Identify which cell holds the provided text, then report its (x, y) central coordinate. 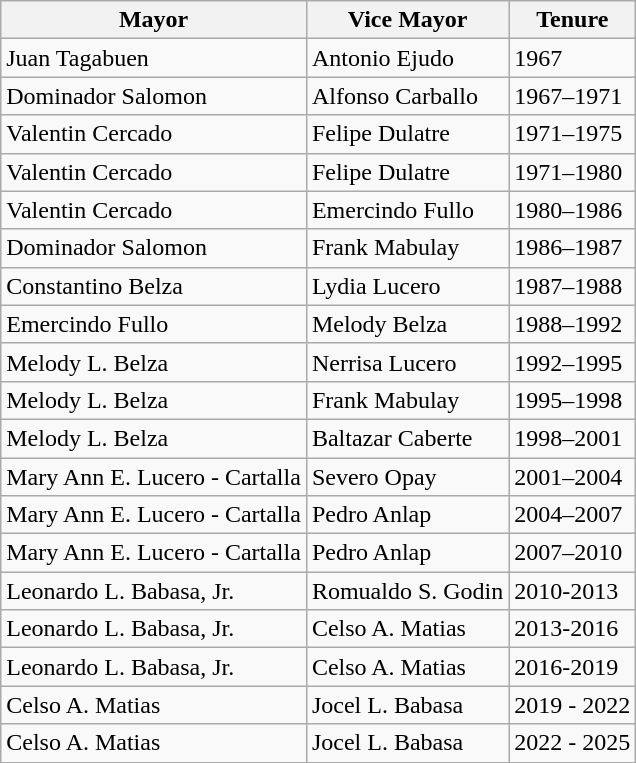
Alfonso Carballo (407, 96)
2022 - 2025 (572, 743)
2013-2016 (572, 629)
Nerrisa Lucero (407, 362)
1967–1971 (572, 96)
1992–1995 (572, 362)
1980–1986 (572, 210)
Severo Opay (407, 477)
Mayor (154, 20)
1971–1980 (572, 172)
Melody Belza (407, 324)
2010-2013 (572, 591)
2016-2019 (572, 667)
Lydia Lucero (407, 286)
Constantino Belza (154, 286)
1988–1992 (572, 324)
2007–2010 (572, 553)
1987–1988 (572, 286)
Baltazar Caberte (407, 438)
1986–1987 (572, 248)
2019 - 2022 (572, 705)
2001–2004 (572, 477)
Juan Tagabuen (154, 58)
1995–1998 (572, 400)
Tenure (572, 20)
1967 (572, 58)
Antonio Ejudo (407, 58)
1998–2001 (572, 438)
Romualdo S. Godin (407, 591)
1971–1975 (572, 134)
Vice Mayor (407, 20)
2004–2007 (572, 515)
